Find where the given text appears and provide that cell's center as [x, y] coordinate. 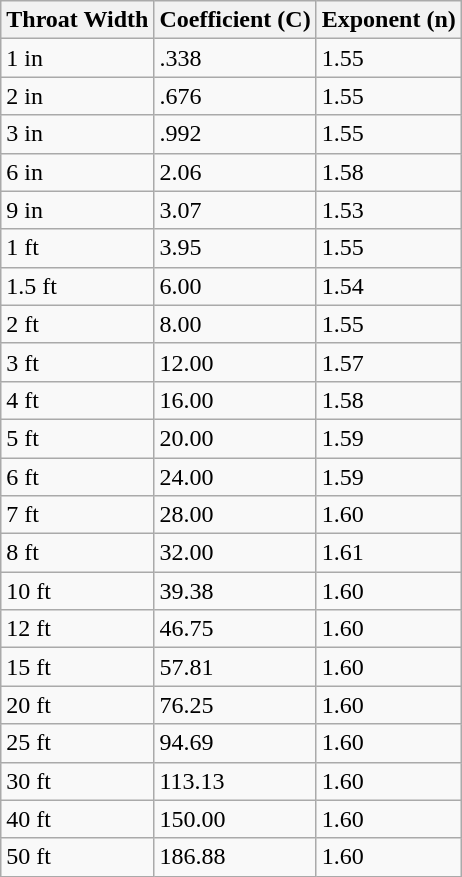
1.54 [388, 286]
1 ft [78, 248]
10 ft [78, 591]
46.75 [235, 629]
3.95 [235, 248]
9 in [78, 210]
2.06 [235, 172]
Throat Width [78, 20]
.992 [235, 134]
20.00 [235, 438]
94.69 [235, 743]
50 ft [78, 857]
2 in [78, 96]
39.38 [235, 591]
4 ft [78, 400]
24.00 [235, 477]
8.00 [235, 324]
Exponent (n) [388, 20]
3.07 [235, 210]
1.53 [388, 210]
30 ft [78, 781]
6.00 [235, 286]
12 ft [78, 629]
12.00 [235, 362]
.676 [235, 96]
15 ft [78, 667]
76.25 [235, 705]
20 ft [78, 705]
3 ft [78, 362]
5 ft [78, 438]
7 ft [78, 515]
28.00 [235, 515]
1.5 ft [78, 286]
1 in [78, 58]
113.13 [235, 781]
16.00 [235, 400]
Coefficient (C) [235, 20]
1.57 [388, 362]
1.61 [388, 553]
150.00 [235, 819]
6 in [78, 172]
6 ft [78, 477]
.338 [235, 58]
32.00 [235, 553]
25 ft [78, 743]
40 ft [78, 819]
186.88 [235, 857]
57.81 [235, 667]
3 in [78, 134]
8 ft [78, 553]
2 ft [78, 324]
